Output the (x, y) coordinate of the center of the cell containing the given text.  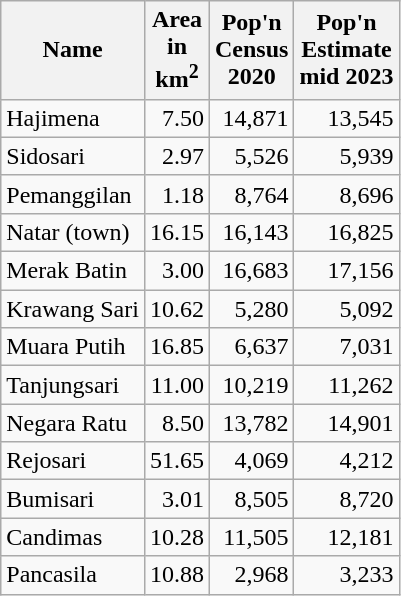
8,764 (252, 194)
5,939 (346, 156)
11.00 (176, 385)
11,262 (346, 385)
3.00 (176, 271)
8,720 (346, 499)
16,825 (346, 232)
1.18 (176, 194)
Natar (town) (73, 232)
10.62 (176, 309)
10,219 (252, 385)
4,212 (346, 461)
10.28 (176, 537)
Pop'nEstimatemid 2023 (346, 50)
Bumisari (73, 499)
Krawang Sari (73, 309)
13,545 (346, 118)
51.65 (176, 461)
Muara Putih (73, 347)
3,233 (346, 575)
Pemanggilan (73, 194)
14,871 (252, 118)
5,092 (346, 309)
5,280 (252, 309)
Tanjungsari (73, 385)
Hajimena (73, 118)
8,505 (252, 499)
2.97 (176, 156)
Pop'nCensus2020 (252, 50)
11,505 (252, 537)
6,637 (252, 347)
16,143 (252, 232)
13,782 (252, 423)
17,156 (346, 271)
2,968 (252, 575)
12,181 (346, 537)
14,901 (346, 423)
Candimas (73, 537)
Merak Batin (73, 271)
8.50 (176, 423)
Area inkm2 (176, 50)
Pancasila (73, 575)
16.85 (176, 347)
10.88 (176, 575)
5,526 (252, 156)
Name (73, 50)
Rejosari (73, 461)
16,683 (252, 271)
16.15 (176, 232)
Negara Ratu (73, 423)
7.50 (176, 118)
7,031 (346, 347)
4,069 (252, 461)
3.01 (176, 499)
Sidosari (73, 156)
8,696 (346, 194)
